Identify which cell holds the provided text, then report its (X, Y) central coordinate. 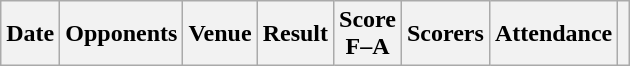
Venue (220, 34)
Attendance (553, 34)
Result (295, 34)
Opponents (122, 34)
Scorers (445, 34)
Date (30, 34)
ScoreF–A (368, 34)
